Output the [X, Y] coordinate of the center of the cell containing the given text.  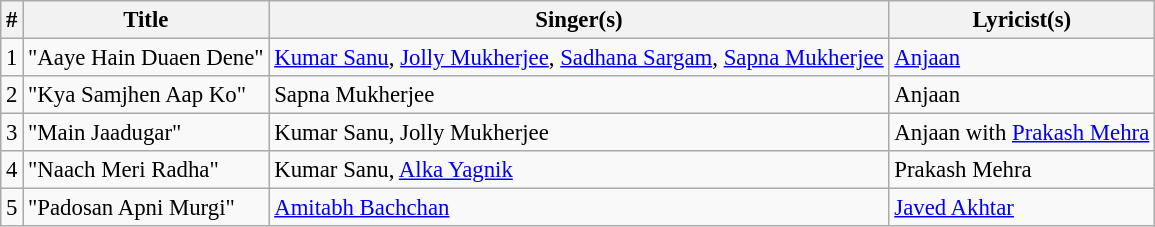
"Kya Samjhen Aap Ko" [146, 95]
# [12, 20]
Singer(s) [579, 20]
Sapna Mukherjee [579, 95]
Amitabh Bachchan [579, 208]
"Padosan Apni Murgi" [146, 208]
2 [12, 95]
Kumar Sanu, Jolly Mukherjee, Sadhana Sargam, Sapna Mukherjee [579, 58]
4 [12, 170]
3 [12, 133]
"Naach Meri Radha" [146, 170]
"Aaye Hain Duaen Dene" [146, 58]
Anjaan with Prakash Mehra [1022, 133]
Javed Akhtar [1022, 208]
Kumar Sanu, Jolly Mukherjee [579, 133]
Lyricist(s) [1022, 20]
1 [12, 58]
"Main Jaadugar" [146, 133]
Kumar Sanu, Alka Yagnik [579, 170]
Prakash Mehra [1022, 170]
5 [12, 208]
Title [146, 20]
